Output the (X, Y) coordinate of the center of the cell containing the given text.  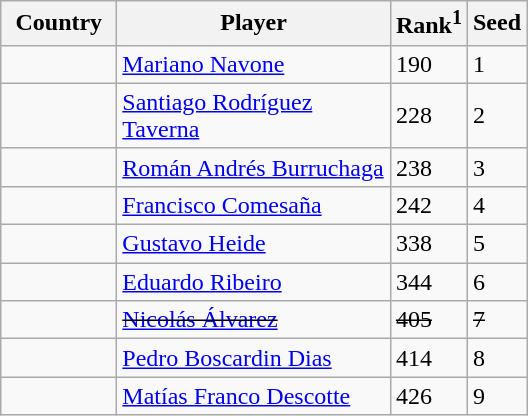
228 (428, 116)
6 (496, 282)
Player (254, 24)
405 (428, 320)
2 (496, 116)
338 (428, 244)
1 (496, 64)
Santiago Rodríguez Taverna (254, 116)
8 (496, 358)
Seed (496, 24)
414 (428, 358)
4 (496, 205)
7 (496, 320)
Matías Franco Descotte (254, 396)
9 (496, 396)
Pedro Boscardin Dias (254, 358)
Nicolás Álvarez (254, 320)
Mariano Navone (254, 64)
3 (496, 167)
238 (428, 167)
242 (428, 205)
Country (59, 24)
426 (428, 396)
Gustavo Heide (254, 244)
190 (428, 64)
Francisco Comesaña (254, 205)
344 (428, 282)
Rank1 (428, 24)
Eduardo Ribeiro (254, 282)
Román Andrés Burruchaga (254, 167)
5 (496, 244)
